Scan for the cell matching the given text and deliver its [x, y] coordinate at center. 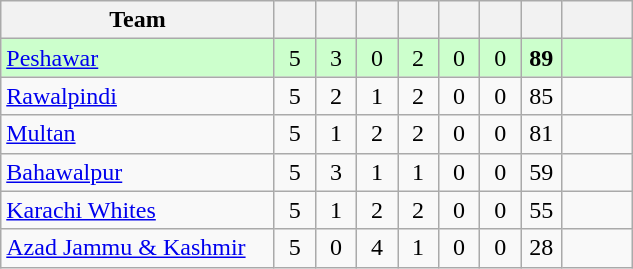
81 [542, 134]
Peshawar [138, 58]
Bahawalpur [138, 172]
89 [542, 58]
28 [542, 248]
85 [542, 96]
Karachi Whites [138, 210]
Multan [138, 134]
Team [138, 20]
Rawalpindi [138, 96]
Azad Jammu & Kashmir [138, 248]
59 [542, 172]
55 [542, 210]
4 [376, 248]
